Find where the given text appears and provide that cell's center as [X, Y] coordinate. 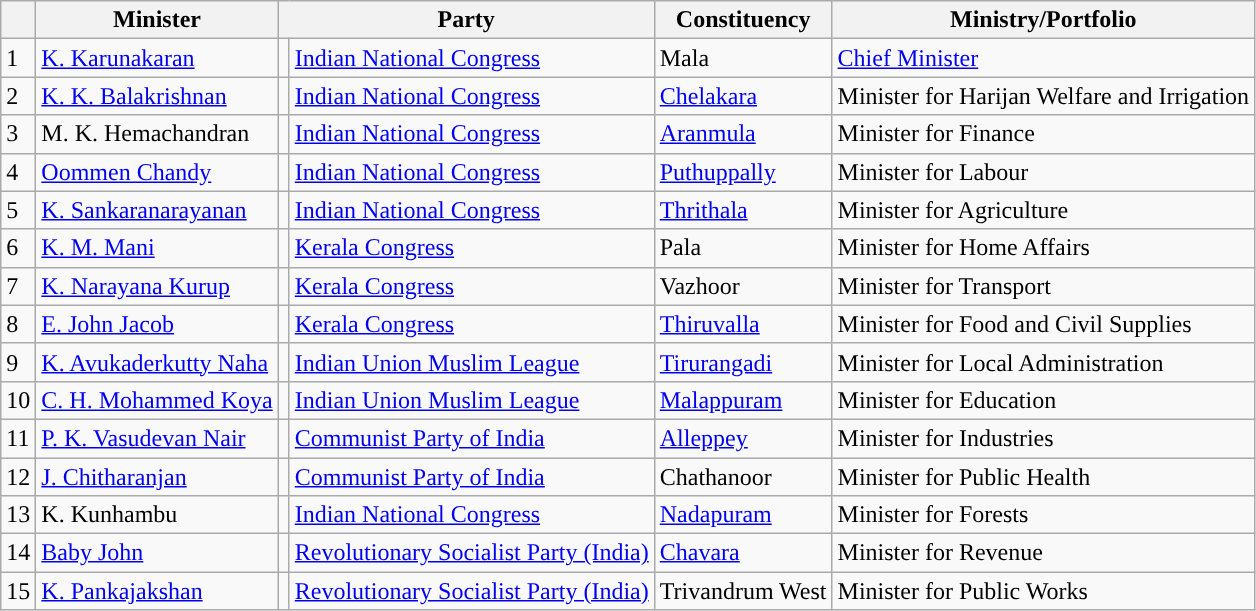
Mala [743, 58]
Oommen Chandy [157, 172]
Pala [743, 248]
Minister for Industries [1044, 438]
K. K. Balakrishnan [157, 96]
Puthuppally [743, 172]
13 [18, 515]
Aranmula [743, 134]
4 [18, 172]
14 [18, 553]
12 [18, 477]
C. H. Mohammed Koya [157, 400]
E. John Jacob [157, 324]
2 [18, 96]
P. K. Vasudevan Nair [157, 438]
K. M. Mani [157, 248]
Thrithala [743, 210]
K. Narayana Kurup [157, 286]
M. K. Hemachandran [157, 134]
6 [18, 248]
Minister for Public Health [1044, 477]
Alleppey [743, 438]
Party [466, 20]
K. Kunhambu [157, 515]
J. Chitharanjan [157, 477]
Constituency [743, 20]
3 [18, 134]
1 [18, 58]
K. Pankajakshan [157, 591]
Minister for Finance [1044, 134]
Malappuram [743, 400]
Chavara [743, 553]
Baby John [157, 553]
11 [18, 438]
Minister [157, 20]
7 [18, 286]
K. Karunakaran [157, 58]
Tirurangadi [743, 362]
Chathanoor [743, 477]
15 [18, 591]
Minister for Home Affairs [1044, 248]
Minister for Public Works [1044, 591]
Minister for Harijan Welfare and Irrigation [1044, 96]
Thiruvalla [743, 324]
Minister for Education [1044, 400]
Ministry/Portfolio [1044, 20]
Minister for Food and Civil Supplies [1044, 324]
Minister for Labour [1044, 172]
Minister for Forests [1044, 515]
Chief Minister [1044, 58]
Nadapuram [743, 515]
K. Avukaderkutty Naha [157, 362]
Minister for Transport [1044, 286]
Chelakara [743, 96]
Vazhoor [743, 286]
9 [18, 362]
Minister for Revenue [1044, 553]
Trivandrum West [743, 591]
10 [18, 400]
Minister for Local Administration [1044, 362]
8 [18, 324]
5 [18, 210]
Minister for Agriculture [1044, 210]
K. Sankaranarayanan [157, 210]
